Pinpoint the cell where the given text exists, returning its (X, Y) midpoint coordinate. 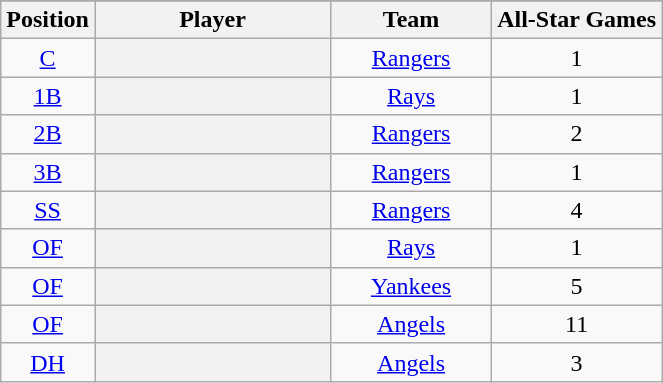
11 (577, 324)
Player (212, 20)
3B (48, 172)
1B (48, 96)
2 (577, 134)
Team (412, 20)
C (48, 58)
4 (577, 210)
5 (577, 286)
3 (577, 362)
DH (48, 362)
Yankees (412, 286)
SS (48, 210)
All-Star Games (577, 20)
2B (48, 134)
Position (48, 20)
